From the cell containing the given text, extract its center point as [x, y] coordinate. 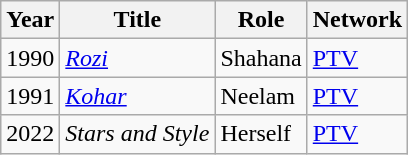
2022 [30, 134]
Herself [261, 134]
Year [30, 20]
Rozi [138, 58]
Shahana [261, 58]
1991 [30, 96]
Stars and Style [138, 134]
Title [138, 20]
Neelam [261, 96]
Network [357, 20]
Kohar [138, 96]
1990 [30, 58]
Role [261, 20]
